Pinpoint the cell where the given text exists, returning its [x, y] midpoint coordinate. 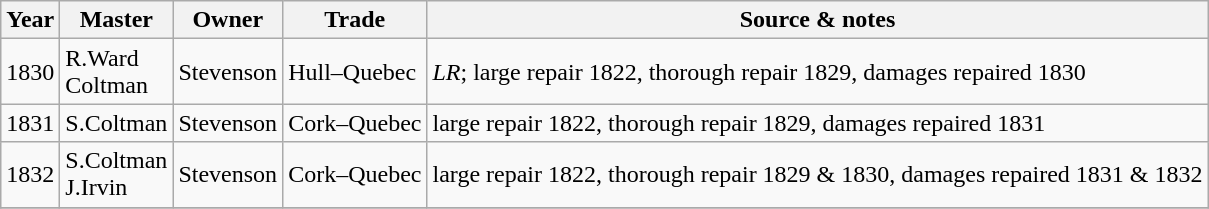
Year [30, 20]
Trade [355, 20]
large repair 1822, thorough repair 1829 & 1830, damages repaired 1831 & 1832 [818, 174]
1830 [30, 72]
1832 [30, 174]
Hull–Quebec [355, 72]
LR; large repair 1822, thorough repair 1829, damages repaired 1830 [818, 72]
1831 [30, 123]
Source & notes [818, 20]
S.ColtmanJ.Irvin [116, 174]
R.WardColtman [116, 72]
S.Coltman [116, 123]
Owner [228, 20]
large repair 1822, thorough repair 1829, damages repaired 1831 [818, 123]
Master [116, 20]
